Output the (X, Y) coordinate of the center of the cell containing the given text.  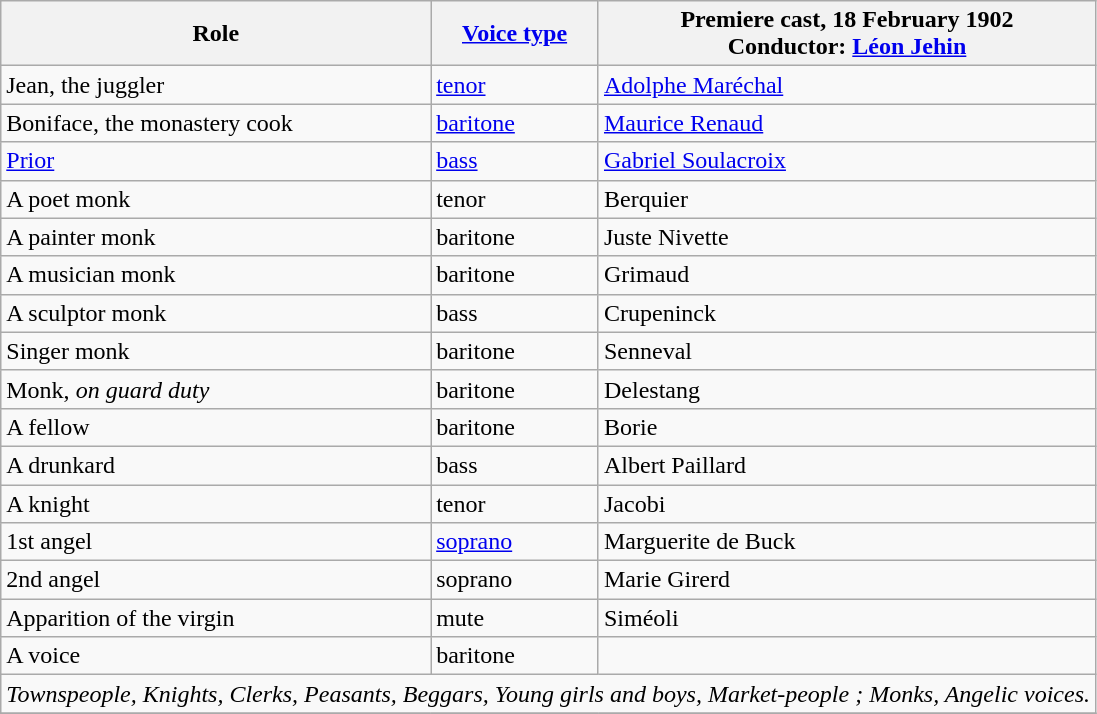
Premiere cast, 18 February 1902Conductor: Léon Jehin (846, 34)
Boniface, the monastery cook (216, 123)
A musician monk (216, 275)
Delestang (846, 389)
Prior (216, 161)
A poet monk (216, 199)
Apparition of the virgin (216, 618)
mute (515, 618)
Albert Paillard (846, 465)
Singer monk (216, 351)
Marguerite de Buck (846, 542)
Townspeople, Knights, Clerks, Peasants, Beggars, Young girls and boys, Market-people ; Monks, Angelic voices. (548, 694)
A voice (216, 656)
Juste Nivette (846, 237)
Gabriel Soulacroix (846, 161)
1st angel (216, 542)
Grimaud (846, 275)
Borie (846, 427)
A sculptor monk (216, 313)
A painter monk (216, 237)
2nd angel (216, 580)
Jean, the juggler (216, 85)
A drunkard (216, 465)
Jacobi (846, 503)
Maurice Renaud (846, 123)
A knight (216, 503)
Voice type (515, 34)
Adolphe Maréchal (846, 85)
Marie Girerd (846, 580)
Siméoli (846, 618)
Crupeninck (846, 313)
Role (216, 34)
Monk, on guard duty (216, 389)
Senneval (846, 351)
Berquier (846, 199)
A fellow (216, 427)
